From the cell containing the given text, extract its center point as [x, y] coordinate. 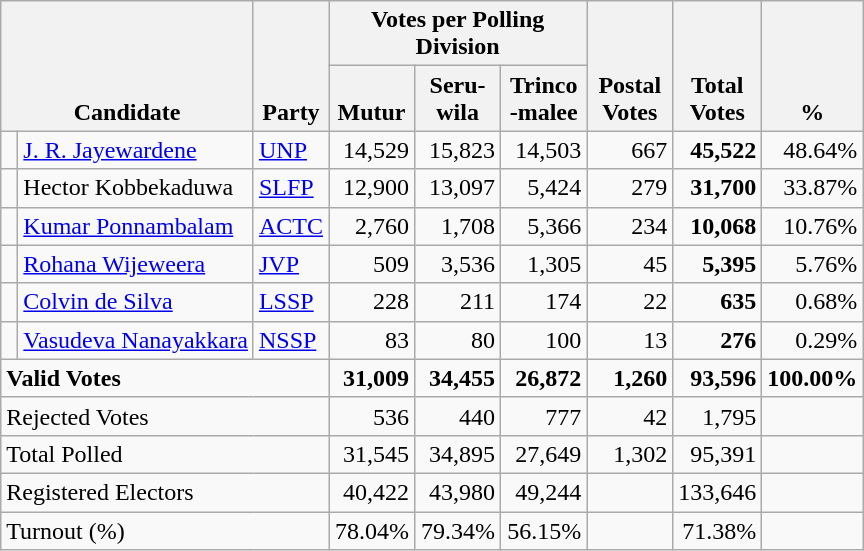
2,760 [371, 226]
Seru-wila [458, 98]
174 [544, 302]
276 [718, 340]
95,391 [718, 454]
Total Polled [165, 454]
71.38% [718, 531]
27,649 [544, 454]
3,536 [458, 264]
5.76% [812, 264]
228 [371, 302]
83 [371, 340]
UNP [290, 150]
5,424 [544, 188]
48.64% [812, 150]
Registered Electors [165, 492]
33.87% [812, 188]
31,545 [371, 454]
5,395 [718, 264]
667 [630, 150]
Turnout (%) [165, 531]
ACTC [290, 226]
279 [630, 188]
43,980 [458, 492]
13,097 [458, 188]
440 [458, 416]
49,244 [544, 492]
509 [371, 264]
NSSP [290, 340]
79.34% [458, 531]
Trinco-malee [544, 98]
42 [630, 416]
J. R. Jayewardene [136, 150]
Valid Votes [165, 378]
Colvin de Silva [136, 302]
Total Votes [718, 66]
45,522 [718, 150]
Candidate [128, 66]
14,529 [371, 150]
26,872 [544, 378]
1,260 [630, 378]
10.76% [812, 226]
13 [630, 340]
34,895 [458, 454]
78.04% [371, 531]
100 [544, 340]
14,503 [544, 150]
234 [630, 226]
635 [718, 302]
Mutur [371, 98]
22 [630, 302]
1,302 [630, 454]
5,366 [544, 226]
0.68% [812, 302]
12,900 [371, 188]
LSSP [290, 302]
SLFP [290, 188]
Vasudeva Nanayakkara [136, 340]
10,068 [718, 226]
211 [458, 302]
1,795 [718, 416]
777 [544, 416]
133,646 [718, 492]
Votes per Polling Division [457, 34]
80 [458, 340]
Party [290, 66]
15,823 [458, 150]
1,708 [458, 226]
PostalVotes [630, 66]
100.00% [812, 378]
34,455 [458, 378]
Hector Kobbekaduwa [136, 188]
Kumar Ponnambalam [136, 226]
Rejected Votes [165, 416]
56.15% [544, 531]
JVP [290, 264]
93,596 [718, 378]
Rohana Wijeweera [136, 264]
45 [630, 264]
536 [371, 416]
% [812, 66]
0.29% [812, 340]
31,009 [371, 378]
1,305 [544, 264]
31,700 [718, 188]
40,422 [371, 492]
